Find where the given text appears and provide that cell's center as (x, y) coordinate. 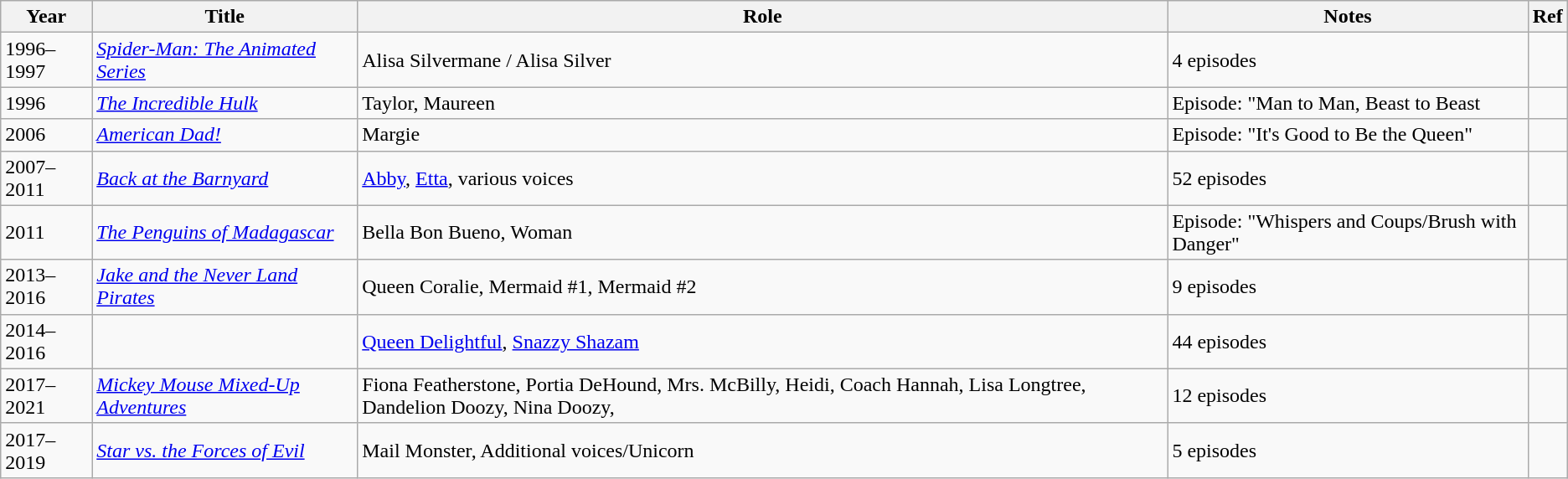
Role (762, 17)
52 episodes (1348, 178)
2013–2016 (47, 286)
Episode: "Whispers and Coups/Brush with Danger" (1348, 233)
Alisa Silvermane / Alisa Silver (762, 60)
Spider-Man: The Animated Series (224, 60)
5 episodes (1348, 451)
Jake and the Never Land Pirates (224, 286)
Queen Delightful, Snazzy Shazam (762, 342)
Bella Bon Bueno, Woman (762, 233)
Back at the Barnyard (224, 178)
2017–2019 (47, 451)
Ref (1548, 17)
Fiona Featherstone, Portia DeHound, Mrs. McBilly, Heidi, Coach Hannah, Lisa Longtree, Dandelion Doozy, Nina Doozy, (762, 395)
1996–1997 (47, 60)
American Dad! (224, 135)
44 episodes (1348, 342)
The Incredible Hulk (224, 103)
Abby, Etta, various voices (762, 178)
Title (224, 17)
Mickey Mouse Mixed-Up Adventures (224, 395)
1996 (47, 103)
2006 (47, 135)
2014–2016 (47, 342)
Year (47, 17)
Episode: "Man to Man, Beast to Beast (1348, 103)
Margie (762, 135)
2007–2011 (47, 178)
9 episodes (1348, 286)
Mail Monster, Additional voices/Unicorn (762, 451)
2011 (47, 233)
Queen Coralie, Mermaid #1, Mermaid #2 (762, 286)
Episode: "It's Good to Be the Queen" (1348, 135)
Taylor, Maureen (762, 103)
The Penguins of Madagascar (224, 233)
12 episodes (1348, 395)
Star vs. the Forces of Evil (224, 451)
2017–2021 (47, 395)
4 episodes (1348, 60)
Notes (1348, 17)
